Pinpoint the cell where the given text exists, returning its (x, y) midpoint coordinate. 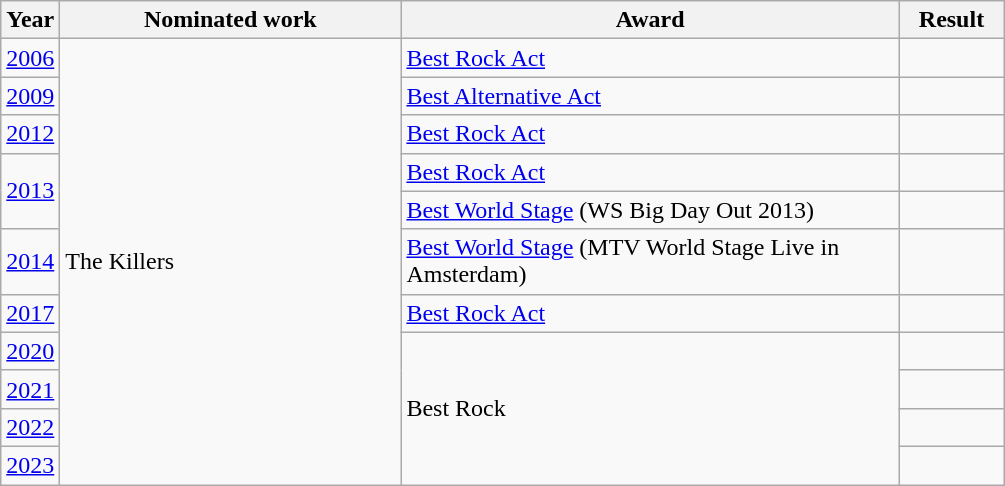
Nominated work (230, 20)
2021 (30, 389)
Year (30, 20)
Best Rock (650, 408)
Award (650, 20)
2013 (30, 191)
The Killers (230, 262)
2020 (30, 351)
2006 (30, 58)
2012 (30, 134)
Best World Stage (MTV World Stage Live in Amsterdam) (650, 262)
2022 (30, 427)
Best Alternative Act (650, 96)
2009 (30, 96)
Result (951, 20)
2023 (30, 465)
2017 (30, 313)
Best World Stage (WS Big Day Out 2013) (650, 210)
2014 (30, 262)
